Determine the (x, y) coordinate at the center of the cell enclosing the given text.  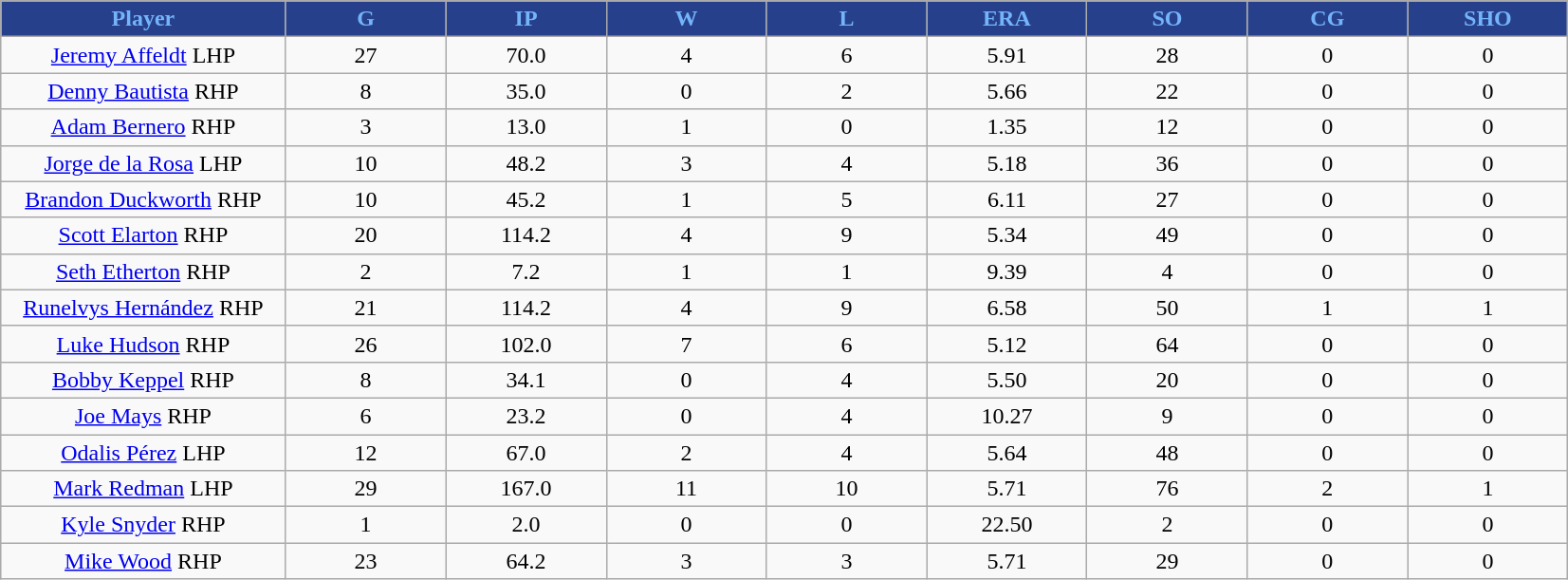
10.27 (1007, 416)
Mike Wood RHP (143, 561)
Scott Elarton RHP (143, 235)
W (687, 19)
22.50 (1007, 525)
48.2 (526, 163)
49 (1167, 235)
Adam Bernero RHP (143, 127)
70.0 (526, 55)
21 (366, 308)
45.2 (526, 199)
CG (1328, 19)
48 (1167, 453)
64.2 (526, 561)
28 (1167, 55)
Runelvys Hernández RHP (143, 308)
50 (1167, 308)
1.35 (1007, 127)
11 (687, 489)
67.0 (526, 453)
5.66 (1007, 91)
13.0 (526, 127)
Odalis Pérez LHP (143, 453)
L (846, 19)
SHO (1487, 19)
SO (1167, 19)
36 (1167, 163)
ERA (1007, 19)
Brandon Duckworth RHP (143, 199)
5.91 (1007, 55)
7.2 (526, 271)
167.0 (526, 489)
G (366, 19)
5.12 (1007, 344)
6.11 (1007, 199)
64 (1167, 344)
Denny Bautista RHP (143, 91)
7 (687, 344)
Joe Mays RHP (143, 416)
Bobby Keppel RHP (143, 380)
76 (1167, 489)
26 (366, 344)
9.39 (1007, 271)
Luke Hudson RHP (143, 344)
5.50 (1007, 380)
IP (526, 19)
Player (143, 19)
5.64 (1007, 453)
34.1 (526, 380)
Jorge de la Rosa LHP (143, 163)
5.18 (1007, 163)
23 (366, 561)
35.0 (526, 91)
22 (1167, 91)
23.2 (526, 416)
5 (846, 199)
Jeremy Affeldt LHP (143, 55)
Mark Redman LHP (143, 489)
2.0 (526, 525)
5.34 (1007, 235)
6.58 (1007, 308)
Seth Etherton RHP (143, 271)
Kyle Snyder RHP (143, 525)
102.0 (526, 344)
